Scan for the cell matching the given text and deliver its (x, y) coordinate at center. 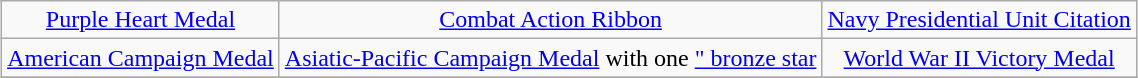
Navy Presidential Unit Citation (979, 20)
Combat Action Ribbon (550, 20)
American Campaign Medal (141, 58)
World War II Victory Medal (979, 58)
Purple Heart Medal (141, 20)
Asiatic-Pacific Campaign Medal with one " bronze star (550, 58)
